Provide the (x, y) coordinate of the cell's center where the given text is located.  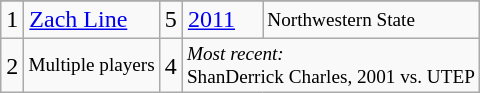
5 (170, 20)
2011 (222, 20)
Most recent:ShanDerrick Charles, 2001 vs. UTEP (330, 66)
1 (12, 20)
Multiple players (92, 66)
4 (170, 66)
Zach Line (92, 20)
Northwestern State (372, 20)
2 (12, 66)
